Find where the given text appears and provide that cell's center as (X, Y) coordinate. 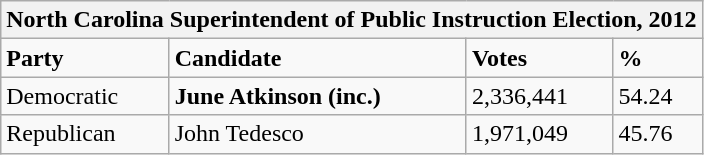
% (658, 58)
54.24 (658, 96)
North Carolina Superintendent of Public Instruction Election, 2012 (352, 20)
Republican (85, 134)
2,336,441 (540, 96)
45.76 (658, 134)
Candidate (318, 58)
June Atkinson (inc.) (318, 96)
John Tedesco (318, 134)
Democratic (85, 96)
Party (85, 58)
Votes (540, 58)
1,971,049 (540, 134)
